Determine the [X, Y] coordinate at the center of the cell enclosing the given text.  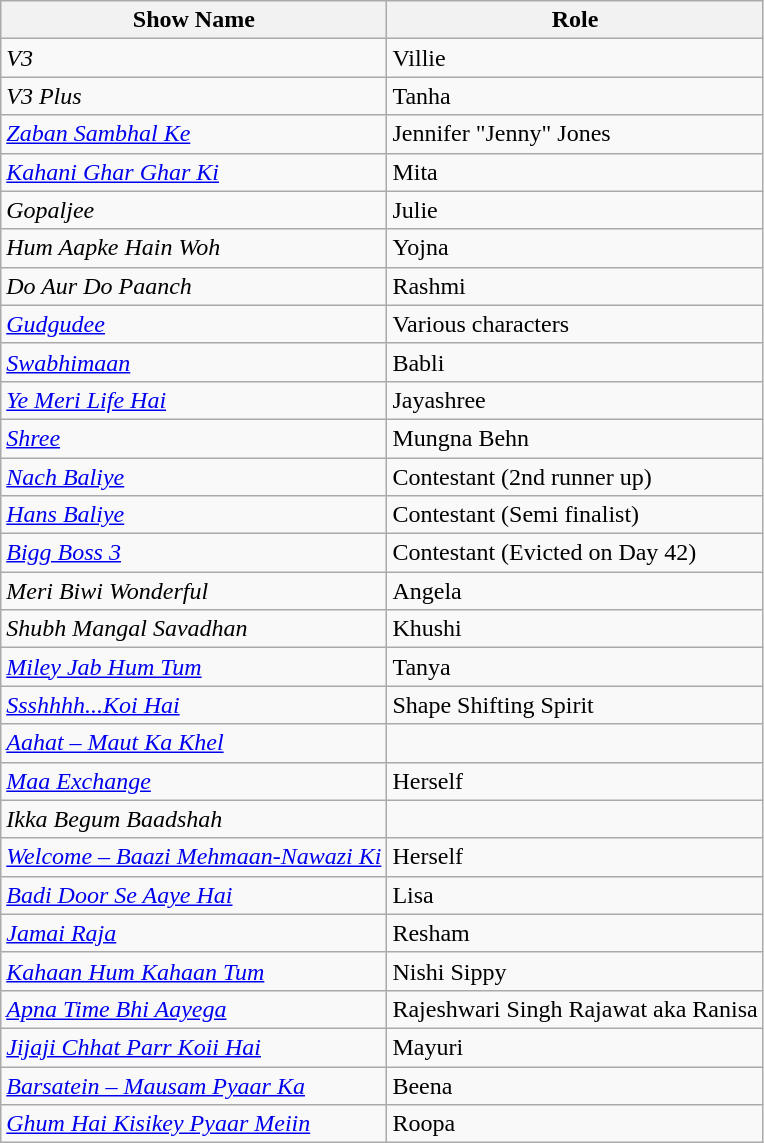
Tanya [575, 667]
Jamai Raja [194, 933]
Swabhimaan [194, 362]
Ikka Begum Baadshah [194, 819]
Welcome – Baazi Mehmaan-Nawazi Ki [194, 857]
Contestant (Evicted on Day 42) [575, 553]
Hans Baliye [194, 515]
Role [575, 20]
Contestant (Semi finalist) [575, 515]
Shape Shifting Spirit [575, 705]
Yojna [575, 248]
Nishi Sippy [575, 971]
Jayashree [575, 400]
Ghum Hai Kisikey Pyaar Meiin [194, 1124]
Khushi [575, 629]
Hum Aapke Hain Woh [194, 248]
Kahaan Hum Kahaan Tum [194, 971]
Rajeshwari Singh Rajawat aka Ranisa [575, 1009]
Shubh Mangal Savadhan [194, 629]
Julie [575, 210]
Villie [575, 58]
Kahani Ghar Ghar Ki [194, 172]
Apna Time Bhi Aayega [194, 1009]
V3 [194, 58]
Mayuri [575, 1047]
Barsatein – Mausam Pyaar Ka [194, 1085]
Babli [575, 362]
Bigg Boss 3 [194, 553]
Angela [575, 591]
Rashmi [575, 286]
Roopa [575, 1124]
Mita [575, 172]
Aahat – Maut Ka Khel [194, 743]
Shree [194, 438]
Meri Biwi Wonderful [194, 591]
V3 Plus [194, 96]
Beena [575, 1085]
Nach Baliye [194, 477]
Mungna Behn [575, 438]
Do Aur Do Paanch [194, 286]
Contestant (2nd runner up) [575, 477]
Resham [575, 933]
Lisa [575, 895]
Ssshhhh...Koi Hai [194, 705]
Jennifer "Jenny" Jones [575, 134]
Tanha [575, 96]
Show Name [194, 20]
Maa Exchange [194, 781]
Gopaljee [194, 210]
Badi Door Se Aaye Hai [194, 895]
Jijaji Chhat Parr Koii Hai [194, 1047]
Various characters [575, 324]
Gudgudee [194, 324]
Ye Meri Life Hai [194, 400]
Zaban Sambhal Ke [194, 134]
Miley Jab Hum Tum [194, 667]
